Return the (x, y) coordinate for the center point of the cell that contains the specified text.  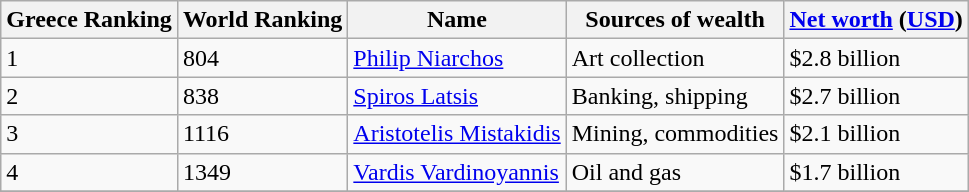
Philip Niarchos (457, 58)
3 (90, 134)
$2.8 billion (876, 58)
Mining, commodities (675, 134)
4 (90, 172)
838 (262, 96)
Aristotelis Mistakidis (457, 134)
1349 (262, 172)
1 (90, 58)
Oil and gas (675, 172)
Banking, shipping (675, 96)
Art collection (675, 58)
$1.7 billion (876, 172)
$2.1 billion (876, 134)
$2.7 billion (876, 96)
Net worth (USD) (876, 20)
804 (262, 58)
Sources of wealth (675, 20)
Name (457, 20)
2 (90, 96)
Vardis Vardinoyannis (457, 172)
1116 (262, 134)
Spiros Latsis (457, 96)
Greece Ranking (90, 20)
World Ranking (262, 20)
